Find where the given text appears and provide that cell's center as (X, Y) coordinate. 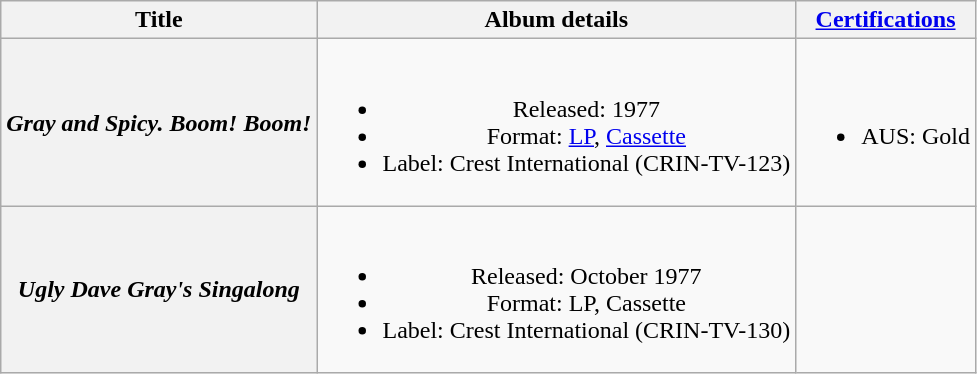
Ugly Dave Gray's Singalong (159, 290)
Gray and Spicy. Boom! Boom! (159, 122)
Certifications (886, 20)
Released: October 1977Format: LP, CassetteLabel: Crest International (CRIN-TV-130) (556, 290)
Title (159, 20)
Released: 1977Format: LP, CassetteLabel: Crest International (CRIN-TV-123) (556, 122)
Album details (556, 20)
AUS: Gold (886, 122)
